From the cell containing the given text, extract its center point as (X, Y) coordinate. 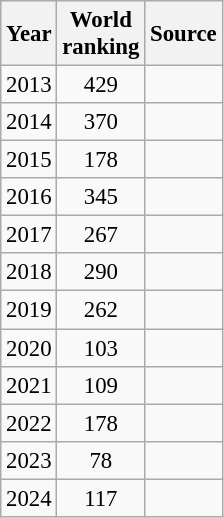
290 (101, 273)
Worldranking (101, 34)
2020 (29, 348)
262 (101, 310)
2024 (29, 498)
2016 (29, 197)
2018 (29, 273)
2017 (29, 235)
2013 (29, 85)
267 (101, 235)
103 (101, 348)
78 (101, 460)
2022 (29, 423)
109 (101, 385)
345 (101, 197)
2021 (29, 385)
2014 (29, 122)
429 (101, 85)
117 (101, 498)
Year (29, 34)
2015 (29, 160)
Source (184, 34)
370 (101, 122)
2023 (29, 460)
2019 (29, 310)
